Extract the (X, Y) coordinate from the center of the cell holding the provided text.  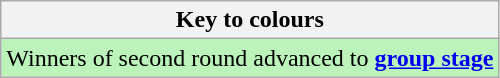
Key to colours (250, 20)
Winners of second round advanced to group stage (250, 58)
